Search for the cell housing the specified text and yield its [x, y] center coordinate. 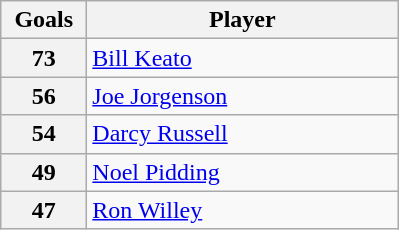
73 [44, 58]
Darcy Russell [242, 134]
47 [44, 210]
Player [242, 20]
Goals [44, 20]
Ron Willey [242, 210]
49 [44, 172]
54 [44, 134]
56 [44, 96]
Bill Keato [242, 58]
Joe Jorgenson [242, 96]
Noel Pidding [242, 172]
